Capture the cell that displays the provided text and extract its (x, y) central coordinate. 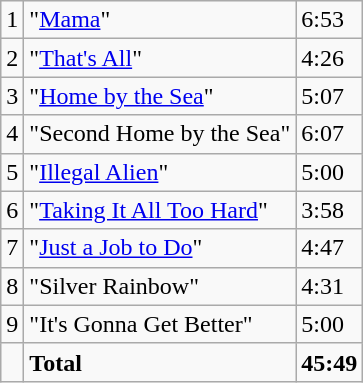
5 (12, 172)
4:26 (330, 58)
4 (12, 134)
"Taking It All Too Hard" (160, 210)
3:58 (330, 210)
6:07 (330, 134)
"That's All" (160, 58)
"It's Gonna Get Better" (160, 324)
5:07 (330, 96)
"Mama" (160, 20)
8 (12, 286)
2 (12, 58)
"Just a Job to Do" (160, 248)
3 (12, 96)
4:47 (330, 248)
6:53 (330, 20)
9 (12, 324)
6 (12, 210)
4:31 (330, 286)
45:49 (330, 362)
Total (160, 362)
"Illegal Alien" (160, 172)
"Home by the Sea" (160, 96)
"Silver Rainbow" (160, 286)
1 (12, 20)
"Second Home by the Sea" (160, 134)
7 (12, 248)
